Provide the [X, Y] coordinate of the cell's center where the given text is located.  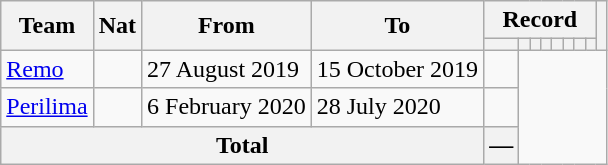
To [397, 26]
27 August 2019 [227, 69]
15 October 2019 [397, 69]
From [227, 26]
Perilima [47, 107]
6 February 2020 [227, 107]
Nat [117, 26]
Record [540, 20]
— [502, 145]
Remo [47, 69]
Team [47, 26]
28 July 2020 [397, 107]
Total [242, 145]
